Determine the (x, y) coordinate at the center of the cell enclosing the given text.  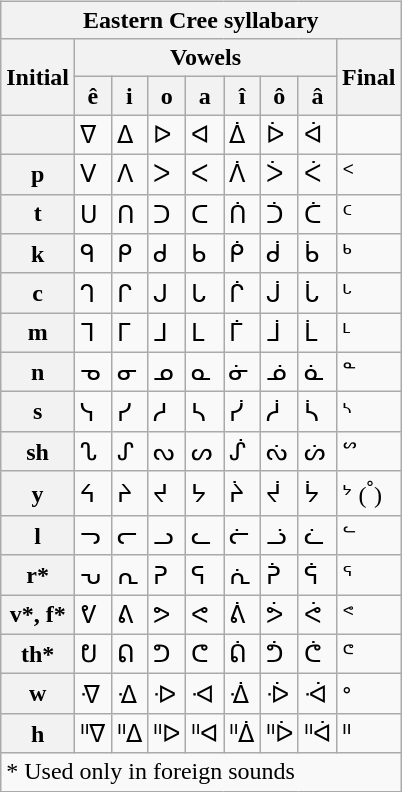
ᑫ (94, 254)
r* (38, 575)
ᔅ (368, 412)
ᓲ (279, 412)
ᐦᐆ (279, 733)
ᓄ (167, 372)
ᕋ (205, 575)
ᔪ (167, 494)
ᐹ (317, 175)
i (130, 96)
ᑌ (94, 214)
ᐦᐋ (317, 733)
ᔔ (279, 452)
ᑯ (167, 254)
ᐒ (167, 694)
ᔩ (242, 494)
ᑰ (279, 254)
ᓅ (279, 372)
* Used only in foreign sounds (201, 772)
ᑑ (279, 214)
ᒪ (205, 333)
ᒥ (130, 333)
ᐦᐃ (130, 733)
ᐦᐅ (167, 733)
ô (279, 96)
ê (94, 96)
sh (38, 452)
ᕕ (130, 615)
ᐄ (242, 135)
ᓵ (317, 412)
th* (38, 654)
ᓭ (94, 412)
ᑐ (167, 214)
ᓗ (167, 536)
ᐐ (242, 694)
ᔒ (242, 452)
s (38, 412)
ᓴ (205, 412)
h (38, 733)
ᕃ (94, 575)
ᓀ (94, 372)
Eastern Cree syllabary (201, 20)
ᔐ (94, 452)
Initial (38, 77)
ᑉ (368, 175)
â (317, 96)
ᔕ (205, 452)
ᒎ (279, 293)
ᒨ (279, 333)
ᐊ (205, 135)
ᒍ (167, 293)
ᒻ (368, 333)
ᐳ (167, 175)
ᕈ (167, 575)
ᓓ (94, 536)
ᐃ (130, 135)
ᒑ (317, 293)
ᕚ (317, 615)
ᑖ (317, 214)
ᕢ (242, 654)
t (38, 214)
ᓚ (205, 536)
ᕓ (94, 615)
ᕉ (279, 575)
m (38, 333)
ᐗ (205, 694)
ᓂ (130, 372)
p (38, 175)
ᓃ (242, 372)
ᔨ (130, 494)
ᐦᐄ (242, 733)
ᑦ (368, 214)
ᔖ (317, 452)
ᔥ (368, 452)
ᓱ (167, 412)
ᔓ (167, 452)
ᓕ (130, 536)
ᕐ (368, 575)
ᓐ (368, 372)
n (38, 372)
ᕪ (368, 654)
Vowels (206, 58)
ᐅ (167, 135)
o (167, 96)
ᐱ (130, 175)
w (38, 694)
ᑎ (130, 214)
ᕦ (205, 654)
c (38, 293)
ᓪ (368, 536)
ᒫ (317, 333)
ᓯ (130, 412)
ᓇ (205, 372)
ᑭ (130, 254)
ᒌ (242, 293)
ᐤ (368, 694)
ᒧ (167, 333)
ᕗ (167, 615)
ᓰ (242, 412)
ᐁ (94, 135)
ᐦᐊ (205, 733)
ᐦᐁ (94, 733)
ᔮ (317, 494)
ᐲ (242, 175)
ᔦ (94, 494)
ᓖ (242, 536)
ᕤ (167, 654)
ᑏ (242, 214)
k (38, 254)
ᔭ (205, 494)
ᑕ (205, 214)
ᒉ (94, 293)
ᐦ (368, 733)
ᕧ (317, 654)
v*, f* (38, 615)
ᒋ (130, 293)
ᐙ (317, 694)
ᒣ (94, 333)
ᐯ (94, 175)
ᐔ (279, 694)
l (38, 536)
ᕞ (94, 654)
ᐎ (130, 694)
ᕇ (242, 575)
ᕠ (130, 654)
ᑲ (205, 254)
ᕥ (279, 654)
ᔾ (ᐤ) (368, 494)
a (205, 96)
ᐴ (279, 175)
ᒡ (368, 293)
ᕝ (368, 615)
ᑳ (317, 254)
ᐌ (94, 694)
ᒐ (205, 293)
î (242, 96)
ᐆ (279, 135)
ᓛ (317, 536)
ᕙ (205, 615)
y (38, 494)
ᐋ (317, 135)
ᕘ (279, 615)
ᕌ (317, 575)
Final (368, 77)
ᕖ (242, 615)
ᓈ (317, 372)
ᕆ (130, 575)
ᓘ (279, 536)
ᔫ (279, 494)
ᒦ (242, 333)
ᔑ (130, 452)
ᑮ (242, 254)
ᒃ (368, 254)
ᐸ (205, 175)
